Search for the cell housing the specified text and yield its [x, y] center coordinate. 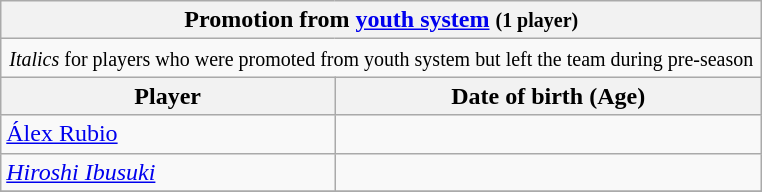
Hiroshi Ibusuki [168, 172]
Date of birth (Age) [548, 96]
Italics for players who were promoted from youth system but left the team during pre-season [382, 58]
Promotion from youth system (1 player) [382, 20]
Álex Rubio [168, 134]
Player [168, 96]
